Output the [X, Y] coordinate of the center of the cell containing the given text.  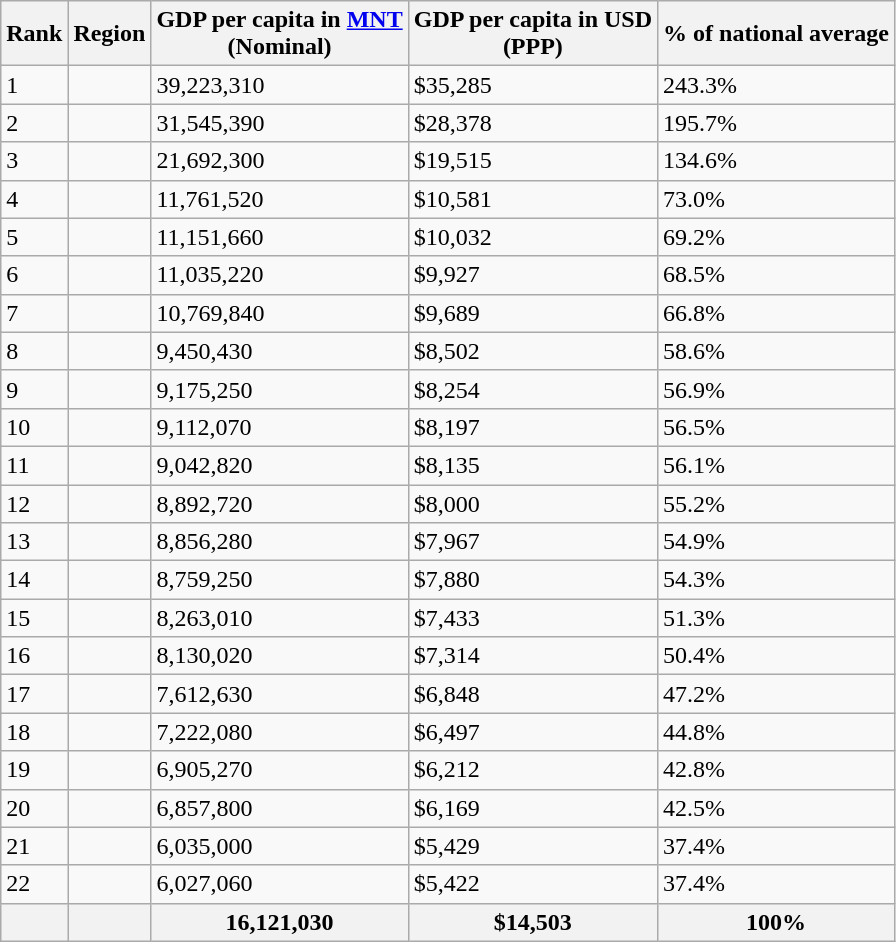
8,130,020 [280, 656]
13 [34, 542]
$10,032 [532, 237]
15 [34, 618]
2 [34, 123]
10 [34, 427]
3 [34, 161]
73.0% [776, 199]
$14,503 [532, 922]
14 [34, 580]
11,761,520 [280, 199]
$6,848 [532, 694]
9,112,070 [280, 427]
8,892,720 [280, 503]
100% [776, 922]
8 [34, 351]
195.7% [776, 123]
11,151,660 [280, 237]
22 [34, 884]
21 [34, 846]
$5,422 [532, 884]
6 [34, 275]
56.5% [776, 427]
11 [34, 465]
20 [34, 808]
19 [34, 770]
56.1% [776, 465]
134.6% [776, 161]
11,035,220 [280, 275]
4 [34, 199]
$8,000 [532, 503]
$19,515 [532, 161]
31,545,390 [280, 123]
$8,135 [532, 465]
47.2% [776, 694]
51.3% [776, 618]
42.8% [776, 770]
243.3% [776, 85]
6,905,270 [280, 770]
54.3% [776, 580]
$7,433 [532, 618]
$6,169 [532, 808]
GDP per capita in USD(PPP) [532, 34]
$6,497 [532, 732]
$8,502 [532, 351]
39,223,310 [280, 85]
$35,285 [532, 85]
$5,429 [532, 846]
6,027,060 [280, 884]
9,042,820 [280, 465]
42.5% [776, 808]
$7,314 [532, 656]
5 [34, 237]
$8,254 [532, 389]
9,450,430 [280, 351]
55.2% [776, 503]
7 [34, 313]
7,222,080 [280, 732]
$10,581 [532, 199]
Region [110, 34]
17 [34, 694]
68.5% [776, 275]
54.9% [776, 542]
$28,378 [532, 123]
9 [34, 389]
16 [34, 656]
$9,689 [532, 313]
$6,212 [532, 770]
Rank [34, 34]
66.8% [776, 313]
10,769,840 [280, 313]
56.9% [776, 389]
8,856,280 [280, 542]
50.4% [776, 656]
12 [34, 503]
$8,197 [532, 427]
44.8% [776, 732]
18 [34, 732]
$7,880 [532, 580]
$7,967 [532, 542]
58.6% [776, 351]
1 [34, 85]
GDP per capita in MNT(Nominal) [280, 34]
21,692,300 [280, 161]
9,175,250 [280, 389]
16,121,030 [280, 922]
7,612,630 [280, 694]
69.2% [776, 237]
% of national average [776, 34]
6,035,000 [280, 846]
8,759,250 [280, 580]
$9,927 [532, 275]
8,263,010 [280, 618]
6,857,800 [280, 808]
